Locate the cell with the specified text and output its [x, y] center coordinate. 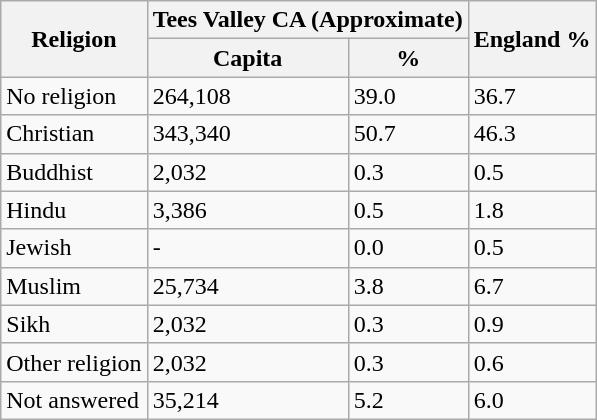
Capita [248, 58]
% [408, 58]
Hindu [74, 210]
England % [532, 39]
5.2 [408, 400]
Other religion [74, 362]
Not answered [74, 400]
0.9 [532, 324]
Sikh [74, 324]
25,734 [248, 286]
Jewish [74, 248]
46.3 [532, 134]
No religion [74, 96]
264,108 [248, 96]
39.0 [408, 96]
Buddhist [74, 172]
343,340 [248, 134]
3,386 [248, 210]
Christian [74, 134]
6.7 [532, 286]
- [248, 248]
Muslim [74, 286]
Religion [74, 39]
6.0 [532, 400]
36.7 [532, 96]
50.7 [408, 134]
0.6 [532, 362]
35,214 [248, 400]
Tees Valley CA (Approximate) [308, 20]
1.8 [532, 210]
3.8 [408, 286]
0.0 [408, 248]
